Extract the [X, Y] coordinate from the center of the cell holding the provided text.  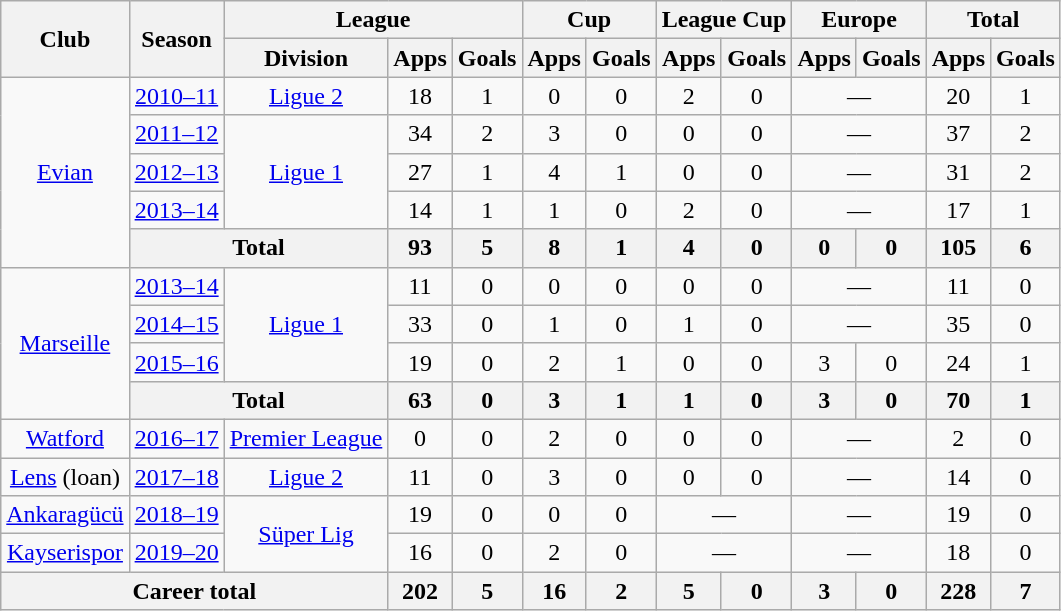
2011–12 [176, 134]
17 [958, 210]
228 [958, 591]
24 [958, 362]
93 [420, 248]
2012–13 [176, 172]
105 [958, 248]
34 [420, 134]
Lens (loan) [65, 477]
2010–11 [176, 96]
63 [420, 400]
League [373, 20]
2014–15 [176, 324]
35 [958, 324]
Cup [589, 20]
Evian [65, 172]
70 [958, 400]
League Cup [724, 20]
27 [420, 172]
202 [420, 591]
Europe [859, 20]
Season [176, 39]
33 [420, 324]
37 [958, 134]
Watford [65, 438]
Süper Lig [306, 534]
2018–19 [176, 515]
6 [1026, 248]
Kayserispor [65, 553]
2016–17 [176, 438]
7 [1026, 591]
20 [958, 96]
Division [306, 58]
31 [958, 172]
Premier League [306, 438]
Ankaragücü [65, 515]
Club [65, 39]
Career total [194, 591]
8 [554, 248]
2015–16 [176, 362]
Marseille [65, 343]
2017–18 [176, 477]
2019–20 [176, 553]
